Locate the cell with the specified text and output its [x, y] center coordinate. 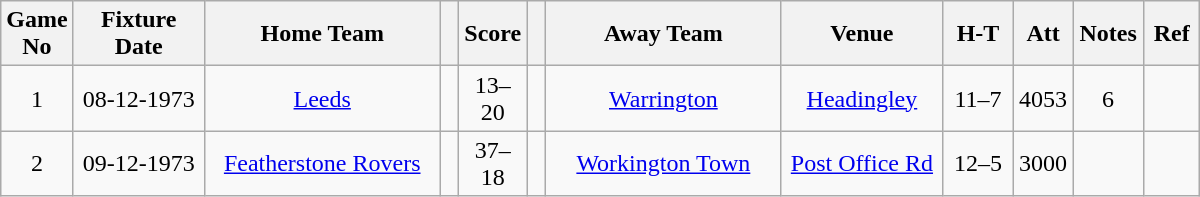
08-12-1973 [138, 98]
Headingley [862, 98]
Leeds [322, 98]
09-12-1973 [138, 164]
Workington Town [663, 164]
Home Team [322, 34]
Game No [37, 34]
Ref [1172, 34]
Post Office Rd [862, 164]
13–20 [493, 98]
Venue [862, 34]
Fixture Date [138, 34]
11–7 [978, 98]
12–5 [978, 164]
4053 [1044, 98]
Featherstone Rovers [322, 164]
1 [37, 98]
Att [1044, 34]
Warrington [663, 98]
Notes [1108, 34]
3000 [1044, 164]
2 [37, 164]
Score [493, 34]
37–18 [493, 164]
Away Team [663, 34]
H-T [978, 34]
6 [1108, 98]
